Determine the (X, Y) coordinate at the center of the cell enclosing the given text.  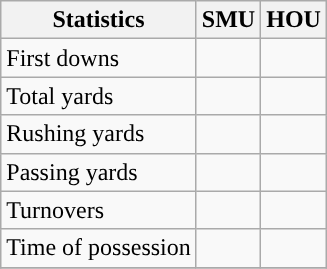
Time of possession (99, 248)
First downs (99, 58)
SMU (228, 20)
Rushing yards (99, 134)
Turnovers (99, 210)
HOU (294, 20)
Statistics (99, 20)
Total yards (99, 96)
Passing yards (99, 172)
